Return the (X, Y) coordinate for the center point of the cell that contains the specified text.  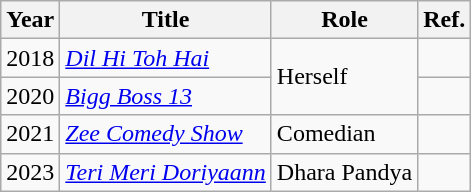
Role (344, 20)
Zee Comedy Show (166, 134)
Year (30, 20)
2020 (30, 96)
Dhara Pandya (344, 172)
Teri Meri Doriyaann (166, 172)
Dil Hi Toh Hai (166, 58)
Comedian (344, 134)
Ref. (444, 20)
Title (166, 20)
2023 (30, 172)
Herself (344, 77)
2021 (30, 134)
Bigg Boss 13 (166, 96)
2018 (30, 58)
